From the cell containing the given text, extract its center point as [X, Y] coordinate. 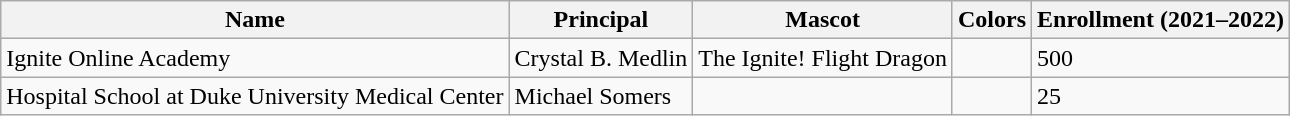
Mascot [823, 20]
Name [255, 20]
Ignite Online Academy [255, 58]
The Ignite! Flight Dragon [823, 58]
Michael Somers [601, 96]
25 [1161, 96]
Enrollment (2021–2022) [1161, 20]
Principal [601, 20]
Crystal B. Medlin [601, 58]
Colors [992, 20]
Hospital School at Duke University Medical Center [255, 96]
500 [1161, 58]
